Identify which cell holds the provided text, then report its (X, Y) central coordinate. 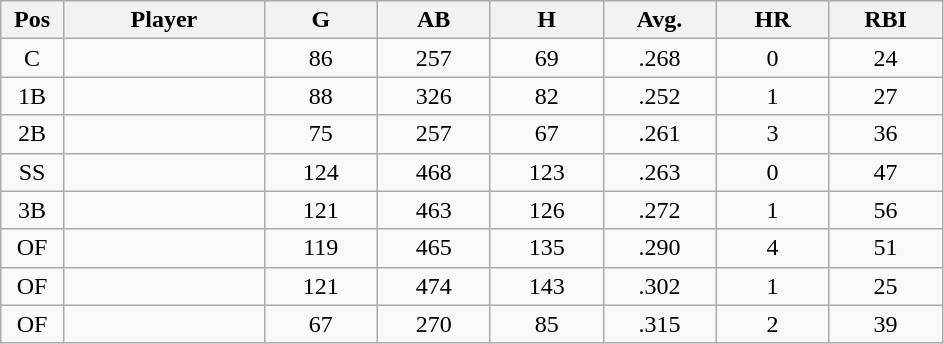
88 (320, 96)
27 (886, 96)
465 (434, 248)
.263 (660, 172)
468 (434, 172)
123 (546, 172)
24 (886, 58)
G (320, 20)
3 (772, 134)
.252 (660, 96)
82 (546, 96)
85 (546, 324)
.290 (660, 248)
126 (546, 210)
463 (434, 210)
Pos (32, 20)
39 (886, 324)
124 (320, 172)
25 (886, 286)
75 (320, 134)
Avg. (660, 20)
3B (32, 210)
69 (546, 58)
HR (772, 20)
47 (886, 172)
.261 (660, 134)
56 (886, 210)
RBI (886, 20)
143 (546, 286)
86 (320, 58)
36 (886, 134)
1B (32, 96)
.302 (660, 286)
Player (164, 20)
135 (546, 248)
51 (886, 248)
2 (772, 324)
AB (434, 20)
SS (32, 172)
C (32, 58)
2B (32, 134)
H (546, 20)
474 (434, 286)
.315 (660, 324)
4 (772, 248)
270 (434, 324)
326 (434, 96)
.272 (660, 210)
.268 (660, 58)
119 (320, 248)
